From the cell containing the given text, extract its center point as [x, y] coordinate. 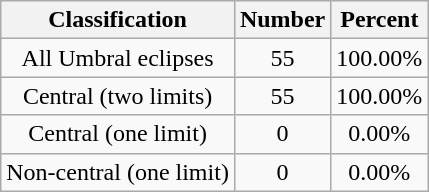
Central (one limit) [118, 134]
Non-central (one limit) [118, 172]
Percent [380, 20]
Number [282, 20]
Classification [118, 20]
All Umbral eclipses [118, 58]
Central (two limits) [118, 96]
